Scan for the cell matching the given text and deliver its [x, y] coordinate at center. 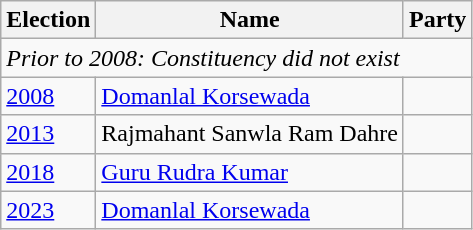
Rajmahant Sanwla Ram Dahre [250, 134]
2018 [48, 172]
Name [250, 20]
Party [437, 20]
2013 [48, 134]
2008 [48, 96]
Prior to 2008: Constituency did not exist [236, 58]
Guru Rudra Kumar [250, 172]
2023 [48, 210]
Election [48, 20]
